For the text-containing cell, return its midpoint in [X, Y] coordinate format. 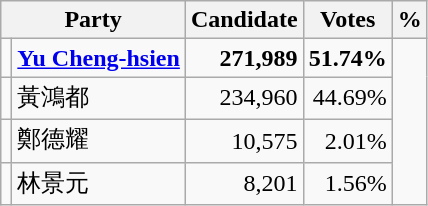
Candidate [244, 20]
10,575 [244, 140]
44.69% [348, 98]
8,201 [244, 184]
Yu Cheng-hsien [99, 58]
Party [94, 20]
林景元 [99, 184]
鄭德耀 [99, 140]
Votes [348, 20]
234,960 [244, 98]
% [410, 20]
2.01% [348, 140]
1.56% [348, 184]
黃鴻都 [99, 98]
271,989 [244, 58]
51.74% [348, 58]
